Return [x, y] of the center of cell containing provided text 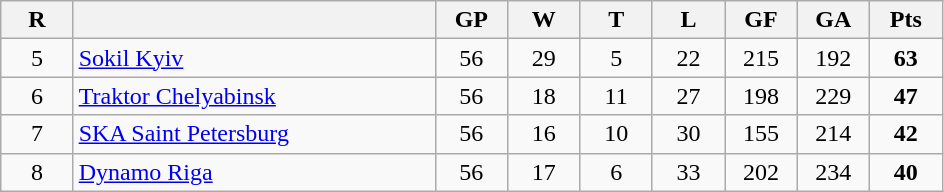
155 [761, 134]
17 [544, 172]
7 [37, 134]
234 [833, 172]
214 [833, 134]
L [688, 20]
R [37, 20]
63 [906, 58]
40 [906, 172]
18 [544, 96]
T [616, 20]
192 [833, 58]
SKA Saint Petersburg [254, 134]
202 [761, 172]
Dynamo Riga [254, 172]
16 [544, 134]
27 [688, 96]
47 [906, 96]
Traktor Chelyabinsk [254, 96]
30 [688, 134]
22 [688, 58]
42 [906, 134]
GF [761, 20]
198 [761, 96]
W [544, 20]
29 [544, 58]
33 [688, 172]
8 [37, 172]
Sokil Kyiv [254, 58]
Pts [906, 20]
GP [471, 20]
11 [616, 96]
215 [761, 58]
229 [833, 96]
10 [616, 134]
GA [833, 20]
